Output the [x, y] coordinate of the center of the cell containing the given text.  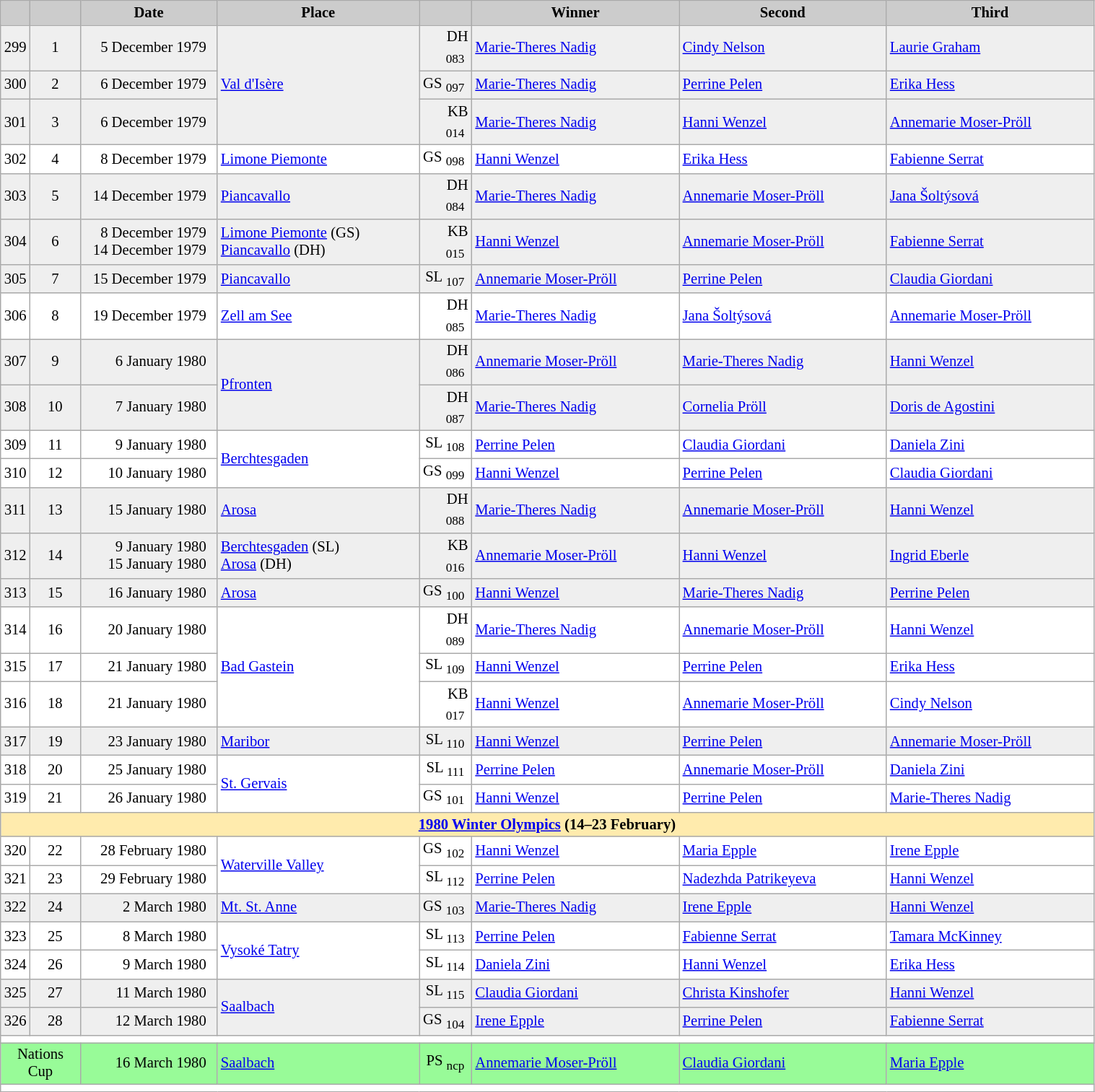
325 [16, 993]
25 [55, 935]
SL 113 [446, 935]
319 [16, 798]
1 [55, 48]
17 [55, 667]
305 [16, 279]
Limone Piemonte (GS) Piancavallo (DH) [318, 241]
317 [16, 741]
15 January 1980 [149, 510]
GS 100 [446, 593]
DH 086 [446, 361]
9 January 1980 [149, 445]
DH 088 [446, 510]
302 [16, 159]
312 [16, 556]
300 [16, 85]
26 January 1980 [149, 798]
318 [16, 769]
SL 108 [446, 445]
306 [16, 316]
6 January 1980 [149, 361]
Berchtesgaden (SL) Arosa (DH) [318, 556]
8 March 1980 [149, 935]
16 January 1980 [149, 593]
GS 099 [446, 472]
14 [55, 556]
24 [55, 908]
PS ncp [446, 1063]
8 December 1979 [149, 159]
DH 083 [446, 48]
27 [55, 993]
Cornelia Pröll [782, 407]
308 [16, 407]
314 [16, 629]
309 [16, 445]
20 January 1980 [149, 629]
29 February 1980 [149, 879]
8 [55, 316]
18 [55, 704]
GS 098 [446, 159]
KB 014 [446, 121]
25 January 1980 [149, 769]
16 March 1980 [149, 1063]
KB 015 [446, 241]
Doris de Agostini [990, 407]
Laurie Graham [990, 48]
313 [16, 593]
4 [55, 159]
301 [16, 121]
Winner [575, 12]
315 [16, 667]
307 [16, 361]
304 [16, 241]
St. Gervais [318, 784]
DH 087 [446, 407]
Mt. St. Anne [318, 908]
9 January 1980 15 January 1980 [149, 556]
KB 016 [446, 556]
15 December 1979 [149, 279]
299 [16, 48]
Val d'Isère [318, 84]
9 March 1980 [149, 964]
10 January 1980 [149, 472]
Nations Cup [40, 1063]
SL 115 [446, 993]
19 [55, 741]
Berchtesgaden [318, 459]
21 [55, 798]
DH 084 [446, 196]
SL 111 [446, 769]
Vysoké Tatry [318, 950]
1980 Winter Olympics (14–23 February) [547, 824]
Christa Kinshofer [782, 993]
SL 110 [446, 741]
3 [55, 121]
28 [55, 1021]
Pfronten [318, 384]
GS 101 [446, 798]
316 [16, 704]
SL 114 [446, 964]
Ingrid Eberle [990, 556]
7 [55, 279]
28 February 1980 [149, 850]
2 [55, 85]
14 December 1979 [149, 196]
DH 089 [446, 629]
2 March 1980 [149, 908]
322 [16, 908]
11 March 1980 [149, 993]
326 [16, 1021]
DH 085 [446, 316]
11 [55, 445]
Maribor [318, 741]
Bad Gastein [318, 667]
26 [55, 964]
12 [55, 472]
GS 097 [446, 85]
23 January 1980 [149, 741]
13 [55, 510]
Tamara McKinney [990, 935]
8 December 1979 14 December 1979 [149, 241]
12 March 1980 [149, 1021]
15 [55, 593]
KB 017 [446, 704]
Zell am See [318, 316]
19 December 1979 [149, 316]
Place [318, 12]
16 [55, 629]
5 [55, 196]
320 [16, 850]
20 [55, 769]
22 [55, 850]
Limone Piemonte [318, 159]
23 [55, 879]
7 January 1980 [149, 407]
GS 103 [446, 908]
SL 112 [446, 879]
Waterville Valley [318, 865]
5 December 1979 [149, 48]
SL 109 [446, 667]
Second [782, 12]
324 [16, 964]
9 [55, 361]
Nadezhda Patrikeyeva [782, 879]
GS 102 [446, 850]
10 [55, 407]
311 [16, 510]
GS 104 [446, 1021]
303 [16, 196]
323 [16, 935]
SL 107 [446, 279]
Third [990, 12]
Date [149, 12]
310 [16, 472]
321 [16, 879]
6 [55, 241]
